For the text-containing cell, return its midpoint in [x, y] coordinate format. 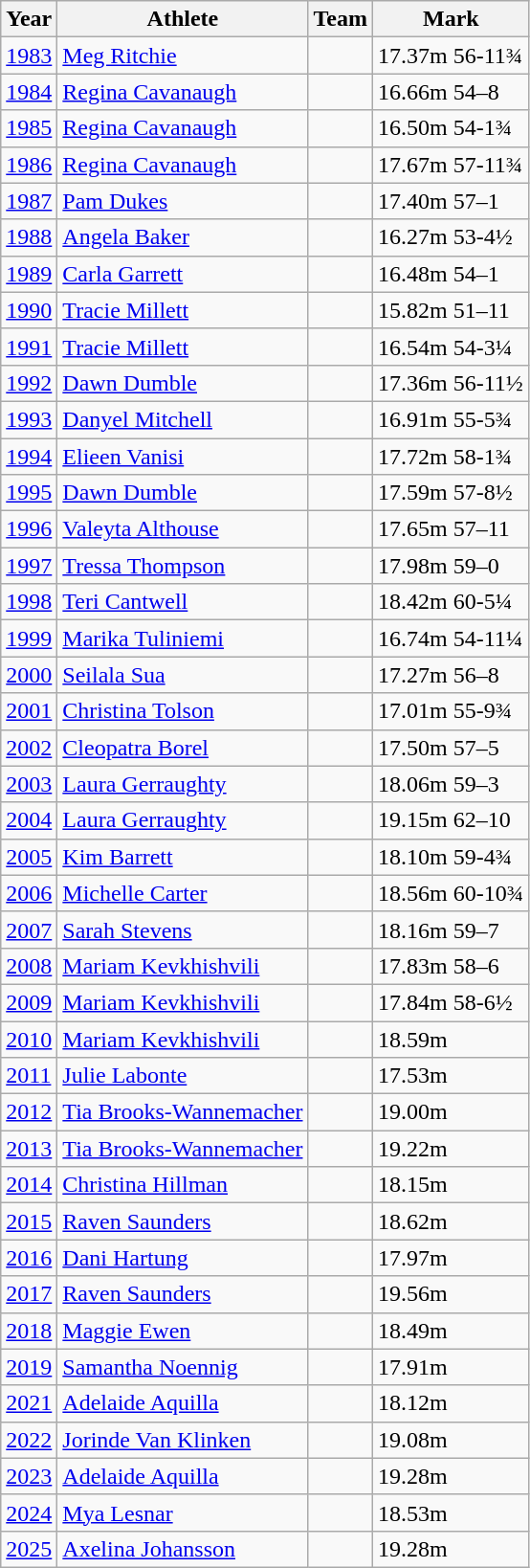
Angela Baker [183, 237]
Seilala Sua [183, 675]
Pam Dukes [183, 201]
Marika Tuliniemi [183, 638]
1989 [29, 274]
1987 [29, 201]
2023 [29, 1476]
17.67m 57-11¾ [452, 165]
16.54m 54-3¼ [452, 347]
2022 [29, 1440]
2024 [29, 1512]
Maggie Ewen [183, 1331]
16.50m 54-1¾ [452, 128]
17.53m [452, 1076]
1984 [29, 92]
2015 [29, 1221]
2013 [29, 1149]
2000 [29, 675]
19.56m [452, 1294]
2001 [29, 711]
2007 [29, 930]
19.00m [452, 1112]
2004 [29, 820]
2016 [29, 1258]
2003 [29, 784]
19.15m 62–10 [452, 820]
Kim Barrett [183, 857]
17.50m 57–5 [452, 748]
17.97m [452, 1258]
17.98m 59–0 [452, 566]
2011 [29, 1076]
2018 [29, 1331]
1988 [29, 237]
15.82m 51–11 [452, 310]
Elieen Vanisi [183, 457]
Samantha Noennig [183, 1367]
2017 [29, 1294]
17.72m 58-1¾ [452, 457]
16.48m 54–1 [452, 274]
16.27m 53-4½ [452, 237]
Axelina Johansson [183, 1549]
17.59m 57-8½ [452, 493]
17.01m 55-9¾ [452, 711]
17.40m 57–1 [452, 201]
1998 [29, 602]
2009 [29, 1002]
Julie Labonte [183, 1076]
1990 [29, 310]
1994 [29, 457]
19.22m [452, 1149]
2002 [29, 748]
1993 [29, 419]
18.53m [452, 1512]
1992 [29, 383]
Tressa Thompson [183, 566]
2014 [29, 1185]
18.56m 60-10¾ [452, 893]
1997 [29, 566]
1991 [29, 347]
1983 [29, 56]
17.27m 56–8 [452, 675]
Athlete [183, 19]
17.36m 56-11½ [452, 383]
Cleopatra Borel [183, 748]
17.37m 56-11¾ [452, 56]
1986 [29, 165]
1995 [29, 493]
18.42m 60-5¼ [452, 602]
Dani Hartung [183, 1258]
18.10m 59-4¾ [452, 857]
2010 [29, 1039]
Sarah Stevens [183, 930]
1996 [29, 529]
18.15m [452, 1185]
17.91m [452, 1367]
18.59m [452, 1039]
17.83m 58–6 [452, 966]
Carla Garrett [183, 274]
2005 [29, 857]
Mya Lesnar [183, 1512]
18.16m 59–7 [452, 930]
Christina Tolson [183, 711]
Meg Ritchie [183, 56]
Danyel Mitchell [183, 419]
Year [29, 19]
2025 [29, 1549]
16.74m 54-11¼ [452, 638]
18.62m [452, 1221]
18.06m 59–3 [452, 784]
17.84m 58-6½ [452, 1002]
Teri Cantwell [183, 602]
19.08m [452, 1440]
Valeyta Althouse [183, 529]
Team [341, 19]
16.91m 55-5¾ [452, 419]
2021 [29, 1403]
2008 [29, 966]
2006 [29, 893]
1985 [29, 128]
17.65m 57–11 [452, 529]
16.66m 54–8 [452, 92]
18.12m [452, 1403]
Christina Hillman [183, 1185]
2019 [29, 1367]
Jorinde Van Klinken [183, 1440]
Michelle Carter [183, 893]
Mark [452, 19]
18.49m [452, 1331]
2012 [29, 1112]
1999 [29, 638]
